Return [X, Y] of the center of cell containing provided text 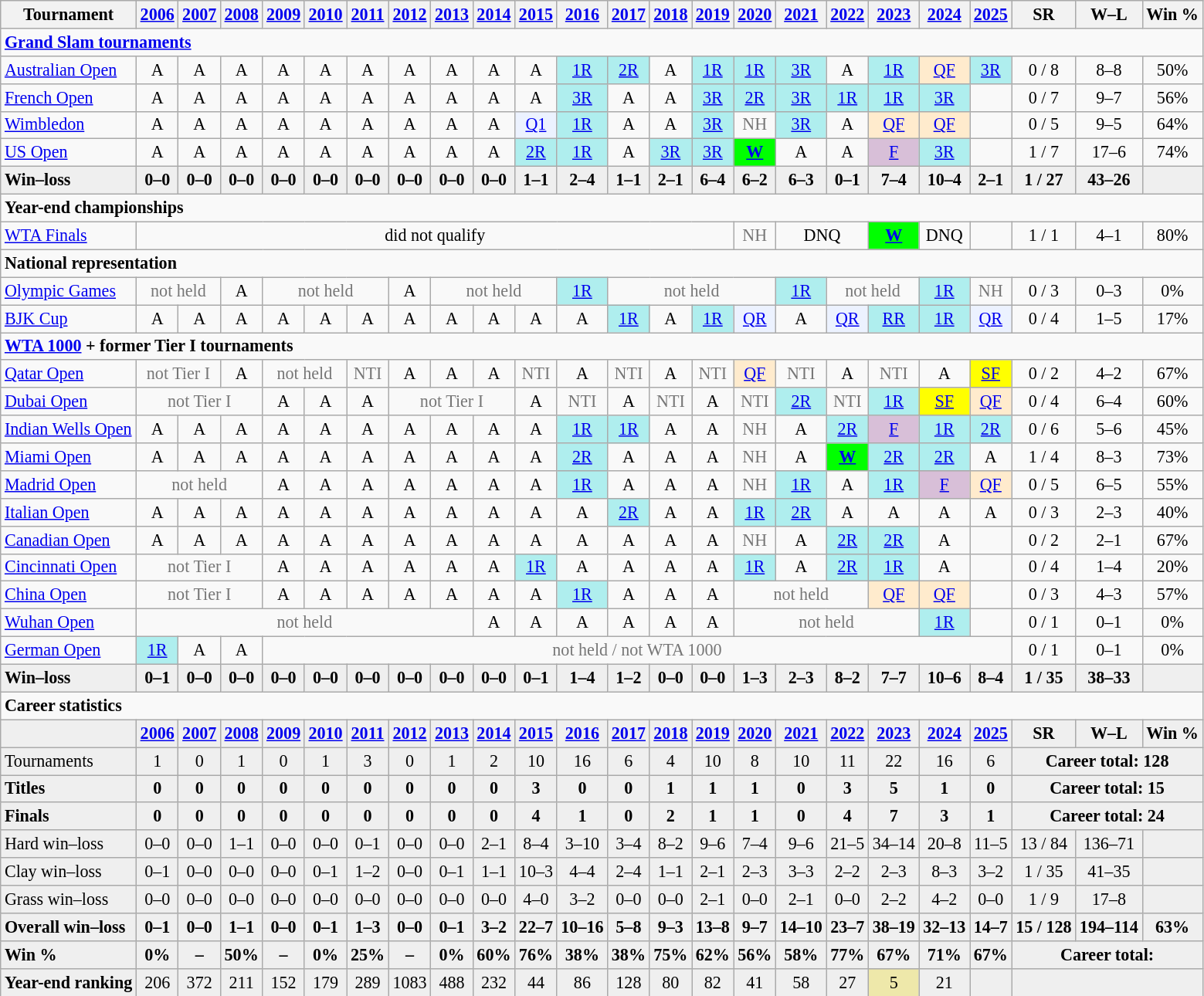
Australian Open [69, 69]
372 [199, 982]
80 [670, 982]
Madrid Open [69, 484]
Career statistics [602, 706]
Q1 [536, 125]
9–5 [1109, 125]
55% [1172, 484]
488 [452, 982]
6–2 [755, 180]
0–3 [1109, 291]
Wuhan Open [69, 622]
1 / 1 [1044, 235]
US Open [69, 153]
38–19 [894, 927]
not held / not WTA 1000 [637, 650]
63% [1172, 927]
17% [1172, 318]
Miami Open [69, 456]
Tournament [69, 14]
38–33 [1109, 678]
10–3 [536, 872]
11–5 [991, 844]
58% [802, 954]
43–26 [1109, 180]
62% [713, 954]
Hard win–loss [69, 844]
4–0 [536, 899]
232 [493, 982]
French Open [69, 97]
20% [1172, 567]
Year-end championships [602, 208]
23–7 [847, 927]
1 / 9 [1044, 899]
128 [629, 982]
4–4 [582, 872]
Career total: 24 [1107, 816]
152 [283, 982]
Qatar Open [69, 374]
64% [1172, 125]
44 [536, 982]
86 [582, 982]
6–5 [1109, 484]
22–7 [536, 927]
Career total: 15 [1107, 788]
13 / 84 [1044, 844]
8–8 [1109, 69]
22 [894, 761]
21 [945, 982]
75% [670, 954]
5–6 [1109, 429]
41 [755, 982]
58 [802, 982]
4–3 [1109, 595]
7 [894, 816]
3–3 [802, 872]
Career total: [1107, 954]
0 / 6 [1044, 429]
Cincinnati Open [69, 567]
10–16 [582, 927]
0 / 7 [1044, 97]
0 / 8 [1044, 69]
Year-end ranking [69, 982]
Grass win–loss [69, 899]
Wimbledon [69, 125]
China Open [69, 595]
Tournaments [69, 761]
3–10 [582, 844]
WTA Finals [69, 235]
5–8 [629, 927]
14–10 [802, 927]
8 [755, 761]
10–4 [945, 180]
34–14 [894, 844]
4–1 [1109, 235]
45% [1172, 429]
17–6 [1109, 153]
3–4 [629, 844]
Olympic Games [69, 291]
1083 [409, 982]
1–5 [1109, 318]
77% [847, 954]
7–7 [894, 678]
82 [713, 982]
20–8 [945, 844]
73% [1172, 456]
Grand Slam tournaments [602, 42]
179 [325, 982]
74% [1172, 153]
14–7 [991, 927]
1 / 4 [1044, 456]
17–8 [1109, 899]
did not qualify [435, 235]
Canadian Open [69, 540]
1 / 27 [1044, 180]
RR [894, 318]
27 [847, 982]
25% [368, 954]
21–5 [847, 844]
Dubai Open [69, 401]
11 [847, 761]
10–6 [945, 678]
German Open [69, 650]
15 / 128 [1044, 927]
Finals [69, 816]
13–8 [713, 927]
76% [536, 954]
6–3 [802, 180]
289 [368, 982]
206 [157, 982]
194–114 [1109, 927]
Italian Open [69, 512]
41–35 [1109, 872]
Clay win–loss [69, 872]
211 [241, 982]
1 / 7 [1044, 153]
40% [1172, 512]
57% [1172, 595]
Overall win–loss [69, 927]
71% [945, 954]
BJK Cup [69, 318]
Indian Wells Open [69, 429]
9–3 [670, 927]
136–71 [1109, 844]
Titles [69, 788]
National representation [602, 263]
Career total: 128 [1107, 761]
32–13 [945, 927]
80% [1172, 235]
WTA 1000 + former Tier I tournaments [602, 346]
